Return the [x, y] coordinate for the center point of the cell that contains the specified text.  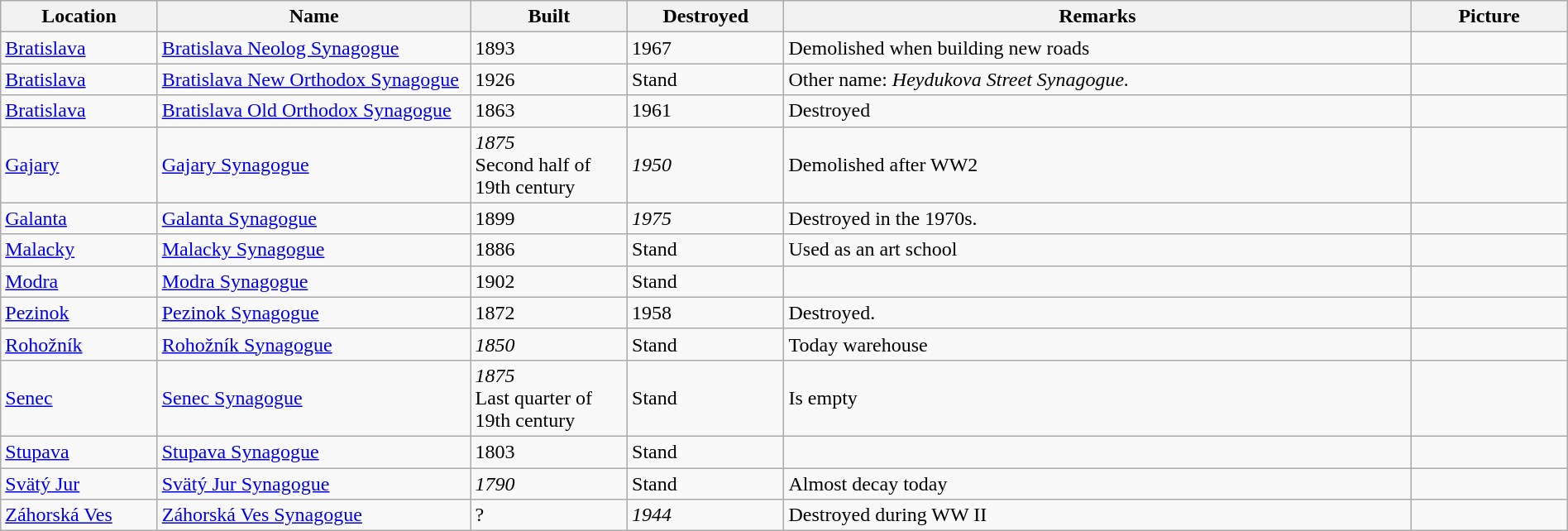
Svätý Jur [79, 484]
Senec [79, 398]
1899 [549, 218]
Bratislava Old Orthodox Synagogue [314, 111]
Stupava Synagogue [314, 452]
Destroyed. [1097, 313]
Senec Synagogue [314, 398]
Destroyed during WW II [1097, 515]
1950 [706, 165]
1886 [549, 250]
1958 [706, 313]
Destroyed in the 1970s. [1097, 218]
Bratislava Neolog Synagogue [314, 48]
Pezinok [79, 313]
Galanta [79, 218]
Záhorská Ves [79, 515]
Built [549, 17]
1902 [549, 281]
Stupava [79, 452]
Galanta Synagogue [314, 218]
1893 [549, 48]
Name [314, 17]
Modra [79, 281]
Malacky Synagogue [314, 250]
Malacky [79, 250]
1803 [549, 452]
1875Last quarter of 19th century [549, 398]
1975 [706, 218]
Gajary Synagogue [314, 165]
Almost decay today [1097, 484]
Location [79, 17]
Demolished when building new roads [1097, 48]
Demolished after WW2 [1097, 165]
1872 [549, 313]
? [549, 515]
Pezinok Synagogue [314, 313]
1926 [549, 79]
Other name: Heydukova Street Synagogue. [1097, 79]
Modra Synagogue [314, 281]
Bratislava New Orthodox Synagogue [314, 79]
Picture [1489, 17]
Today warehouse [1097, 344]
1944 [706, 515]
Rohožník Synagogue [314, 344]
1850 [549, 344]
Rohožník [79, 344]
Used as an art school [1097, 250]
1790 [549, 484]
1875Second half of 19th century [549, 165]
1863 [549, 111]
1967 [706, 48]
Remarks [1097, 17]
Is empty [1097, 398]
1961 [706, 111]
Záhorská Ves Synagogue [314, 515]
Svätý Jur Synagogue [314, 484]
Gajary [79, 165]
